Scan for the cell matching the given text and deliver its [x, y] coordinate at center. 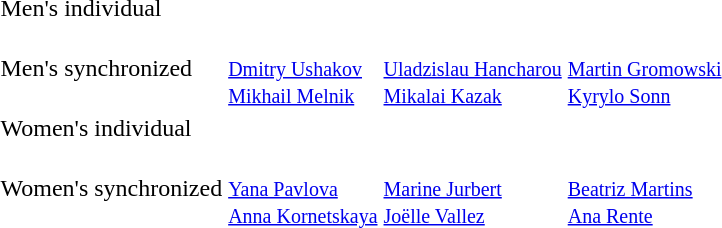
Dmitry UshakovMikhail Melnik [303, 68]
Uladzislau HancharouMikalai Kazak [472, 68]
